Identify which cell holds the provided text, then report its [x, y] central coordinate. 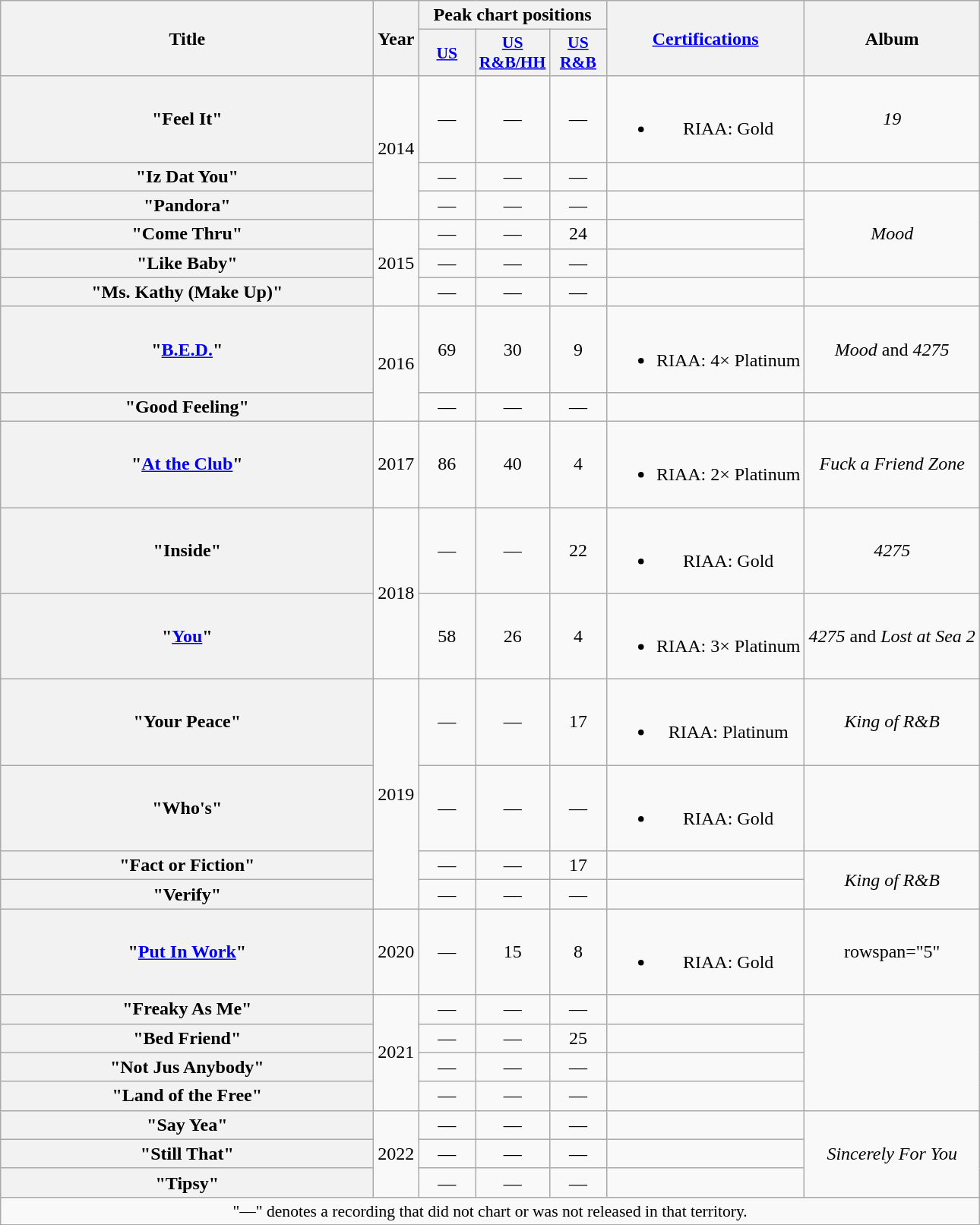
24 [577, 234]
"Come Thru" [187, 234]
USR&B/HH [513, 53]
4275 [892, 550]
"At the Club" [187, 464]
4275 and Lost at Sea 2 [892, 637]
69 [447, 350]
2014 [397, 147]
rowspan="5" [892, 951]
RIAA: Platinum [705, 722]
2019 [397, 794]
Fuck a Friend Zone [892, 464]
2021 [397, 1052]
2020 [397, 951]
Mood and 4275 [892, 350]
26 [513, 637]
25 [577, 1038]
"Not Jus Anybody" [187, 1067]
Certifications [705, 38]
58 [447, 637]
"Verify" [187, 894]
"Say Yea" [187, 1125]
2022 [397, 1154]
86 [447, 464]
"Iz Dat You" [187, 176]
"Feel It" [187, 119]
9 [577, 350]
"Ms. Kathy (Make Up)" [187, 292]
40 [513, 464]
"Tipsy" [187, 1182]
Title [187, 38]
"Put In Work" [187, 951]
"Land of the Free" [187, 1096]
"Like Baby" [187, 263]
"Still That" [187, 1154]
30 [513, 350]
2016 [397, 363]
Sincerely For You [892, 1154]
RIAA: 2× Platinum [705, 464]
2018 [397, 594]
"You" [187, 637]
"Your Peace" [187, 722]
"Bed Friend" [187, 1038]
Mood [892, 234]
Album [892, 38]
RIAA: 4× Platinum [705, 350]
"Inside" [187, 550]
"—" denotes a recording that did not chart or was not released in that territory. [491, 1211]
"Who's" [187, 809]
2015 [397, 263]
"Good Feeling" [187, 407]
19 [892, 119]
22 [577, 550]
USR&B [577, 53]
"B.E.D." [187, 350]
Year [397, 38]
US [447, 53]
Peak chart positions [513, 15]
2017 [397, 464]
"Freaky As Me" [187, 1009]
15 [513, 951]
RIAA: 3× Platinum [705, 637]
"Pandora" [187, 205]
8 [577, 951]
"Fact or Fiction" [187, 866]
